For the text-containing cell, return its midpoint in [x, y] coordinate format. 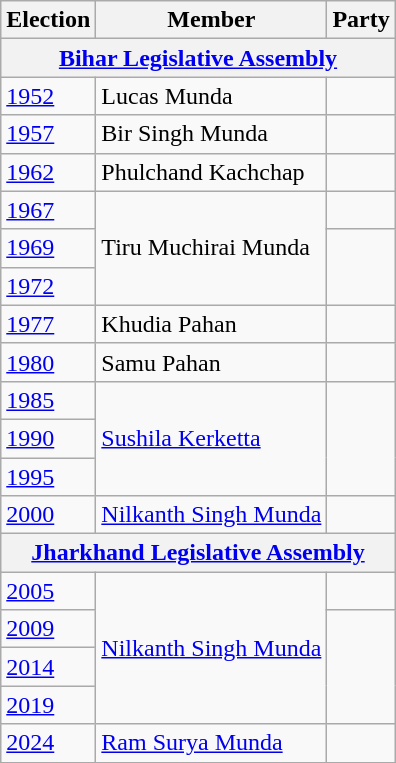
1969 [48, 248]
2005 [48, 591]
Phulchand Kachchap [212, 172]
Sushila Kerketta [212, 438]
Bir Singh Munda [212, 134]
1952 [48, 96]
Ram Surya Munda [212, 743]
1985 [48, 400]
Election [48, 20]
1957 [48, 134]
1995 [48, 477]
1990 [48, 438]
2000 [48, 515]
1980 [48, 362]
1972 [48, 286]
1977 [48, 324]
1962 [48, 172]
2019 [48, 705]
Party [361, 20]
1967 [48, 210]
2024 [48, 743]
Jharkhand Legislative Assembly [198, 553]
Tiru Muchirai Munda [212, 248]
Lucas Munda [212, 96]
Samu Pahan [212, 362]
2009 [48, 629]
Member [212, 20]
Khudia Pahan [212, 324]
2014 [48, 667]
Bihar Legislative Assembly [198, 58]
